Output the (x, y) coordinate of the center of the cell containing the given text.  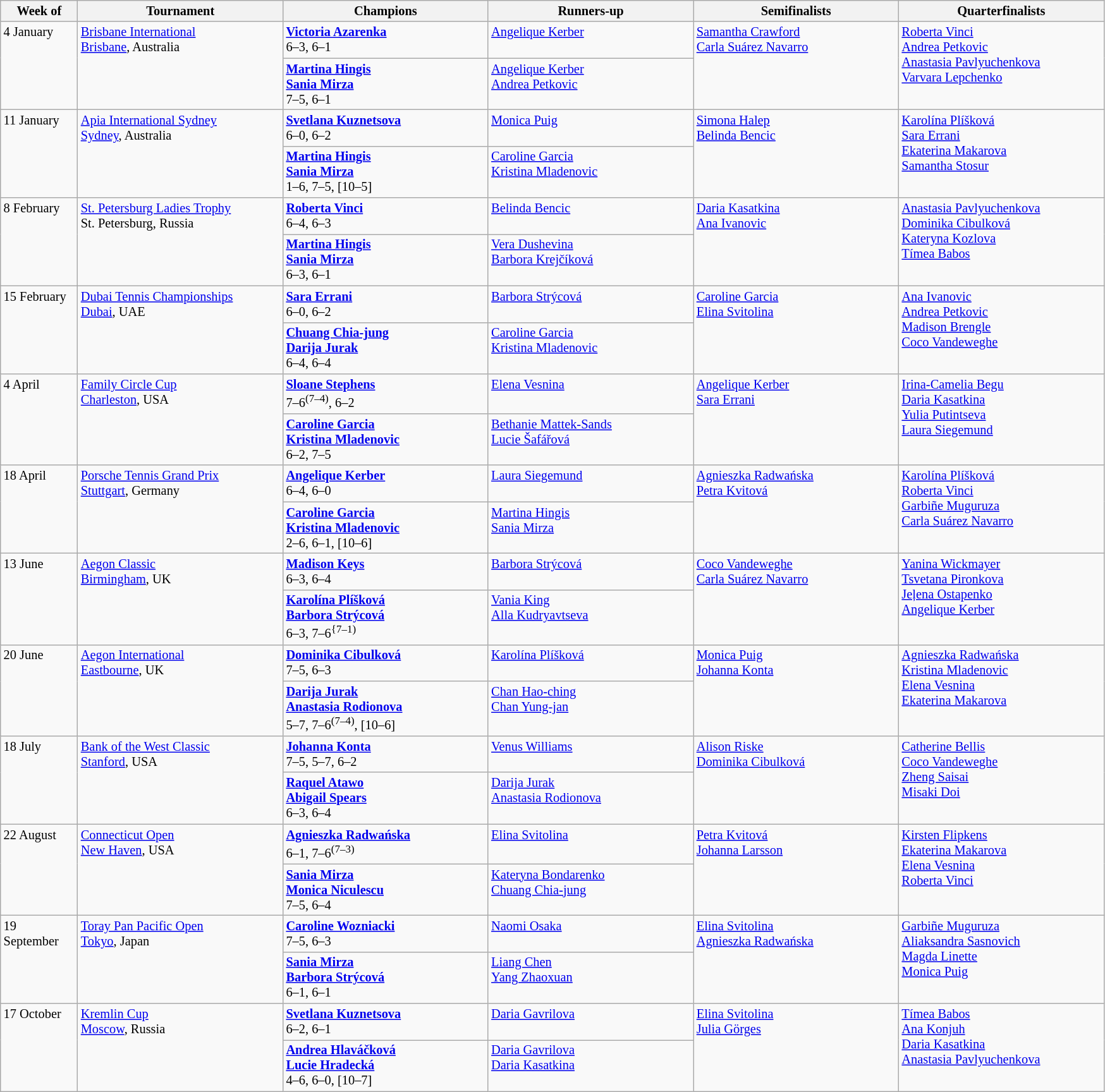
Week of (39, 11)
Porsche Tennis Grand Prix Stuttgart, Germany (181, 509)
Tímea Babos Ana Konjuh Daria Kasatkina Anastasia Pavlyuchenkova (1001, 1048)
Dominika Cibulková7–5, 6–3 (386, 663)
Caroline Garcia Kristina Mladenovic2–6, 6–1, [10–6] (386, 528)
Madison Keys6–3, 6–4 (386, 571)
Angelique Kerber Andrea Petkovic (590, 84)
Venus Williams (590, 754)
Toray Pan Pacific Open Tokyo, Japan (181, 959)
Svetlana Kuznetsova6–0, 6–2 (386, 128)
Vania King Alla Kudryavtseva (590, 617)
Vera Dushevina Barbora Krejčíková (590, 260)
Belinda Bencic (590, 216)
Karolína Plíšková Sara Errani Ekaterina Makarova Samantha Stosur (1001, 153)
Sania Mirza Barbora Strýcová6–1, 6–1 (386, 978)
Martina Hingis Sania Mirza6–3, 6–1 (386, 260)
Kirsten Flipkens Ekaterina Makarova Elena Vesnina Roberta Vinci (1001, 870)
Simona Halep Belinda Bencic (797, 153)
Quarterfinalists (1001, 11)
St. Petersburg Ladies Trophy St. Petersburg, Russia (181, 241)
Tournament (181, 11)
Martina Hingis Sania Mirza1–6, 7–5, [10–5] (386, 172)
Kateryna Bondarenko Chuang Chia-jung (590, 890)
Daria Gavrilova Daria Kasatkina (590, 1065)
Andrea Hlaváčková Lucie Hradecká4–6, 6–0, [10–7] (386, 1065)
18 July (39, 780)
Family Circle Cup Charleston, USA (181, 420)
Karolína Plíšková (590, 663)
17 October (39, 1048)
Darija Jurak Anastasia Rodionova (590, 798)
Caroline Garcia Elina Svitolina (797, 330)
Chan Hao-ching Chan Yung-jan (590, 708)
Anastasia Pavlyuchenkova Dominika Cibulková Kateryna Kozlova Tímea Babos (1001, 241)
Yanina Wickmayer Tsvetana Pironkova Jeļena Ostapenko Angelique Kerber (1001, 599)
Victoria Azarenka6–3, 6–1 (386, 40)
Martina Hingis Sania Mirza7–5, 6–1 (386, 84)
Naomi Osaka (590, 933)
Sara Errani6–0, 6–2 (386, 304)
Sania Mirza Monica Niculescu7–5, 6–4 (386, 890)
Daria Kasatkina Ana Ivanovic (797, 241)
Angelique Kerber Sara Errani (797, 420)
Monica Puig Johanna Konta (797, 690)
Coco Vandeweghe Carla Suárez Navarro (797, 599)
Agnieszka Radwańska6–1, 7–6(7–3) (386, 844)
Aegon International Eastbourne, UK (181, 690)
Angelique Kerber6–4, 6–0 (386, 483)
Alison Riske Dominika Cibulková (797, 780)
Roberta Vinci6–4, 6–3 (386, 216)
Karolína Plíšková Barbora Strýcová6–3, 7–6{7–1) (386, 617)
Caroline Wozniacki7–5, 6–3 (386, 933)
Elena Vesnina (590, 393)
Roberta Vinci Andrea Petkovic Anastasia Pavlyuchenkova Varvara Lepchenko (1001, 66)
Bank of the West Classic Stanford, USA (181, 780)
Angelique Kerber (590, 40)
Runners-up (590, 11)
13 June (39, 599)
Sloane Stephens7–6(7–4), 6–2 (386, 393)
11 January (39, 153)
Brisbane International Brisbane, Australia (181, 66)
Samantha Crawford Carla Suárez Navarro (797, 66)
Ana Ivanovic Andrea Petkovic Madison Brengle Coco Vandeweghe (1001, 330)
Connecticut Open New Haven, USA (181, 870)
Liang Chen Yang Zhaoxuan (590, 978)
Karolína Plíšková Roberta Vinci Garbiñe Muguruza Carla Suárez Navarro (1001, 509)
Semifinalists (797, 11)
Raquel Atawo Abigail Spears6–3, 6–4 (386, 798)
18 April (39, 509)
Garbiñe Muguruza Aliaksandra Sasnovich Magda Linette Monica Puig (1001, 959)
20 June (39, 690)
22 August (39, 870)
Petra Kvitová Johanna Larsson (797, 870)
Agnieszka Radwańska Kristina Mladenovic Elena Vesnina Ekaterina Makarova (1001, 690)
Daria Gavrilova (590, 1022)
Champions (386, 11)
Chuang Chia-jung Darija Jurak6–4, 6–4 (386, 348)
Darija Jurak Anastasia Rodionova5–7, 7–6(7–4), [10–6] (386, 708)
8 February (39, 241)
Johanna Konta7–5, 5–7, 6–2 (386, 754)
Catherine Bellis Coco Vandeweghe Zheng Saisai Misaki Doi (1001, 780)
Apia International Sydney Sydney, Australia (181, 153)
Laura Siegemund (590, 483)
Kremlin CupMoscow, Russia (181, 1048)
Agnieszka Radwańska Petra Kvitová (797, 509)
15 February (39, 330)
Dubai Tennis Championships Dubai, UAE (181, 330)
Elina Svitolina (590, 844)
Martina Hingis Sania Mirza (590, 528)
Monica Puig (590, 128)
Svetlana Kuznetsova6–2, 6–1 (386, 1022)
Elina Svitolina Julia Görges (797, 1048)
Bethanie Mattek-Sands Lucie Šafářová (590, 439)
Aegon ClassicBirmingham, UK (181, 599)
Irina-Camelia Begu Daria Kasatkina Yulia Putintseva Laura Siegemund (1001, 420)
Caroline Garcia Kristina Mladenovic6–2, 7–5 (386, 439)
4 April (39, 420)
Elina Svitolina Agnieszka Radwańska (797, 959)
4 January (39, 66)
19 September (39, 959)
